Detect which cell encompasses the target text, then output its [x, y] center coordinate. 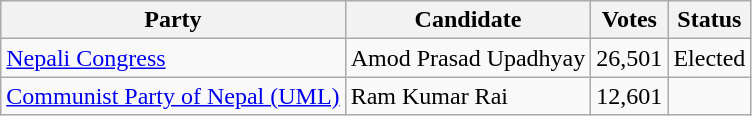
Candidate [468, 20]
Amod Prasad Upadhyay [468, 58]
Status [710, 20]
Nepali Congress [173, 58]
Party [173, 20]
Votes [630, 20]
Communist Party of Nepal (UML) [173, 96]
12,601 [630, 96]
26,501 [630, 58]
Elected [710, 58]
Ram Kumar Rai [468, 96]
